Provide the [X, Y] coordinate of the cell's center where the given text is located.  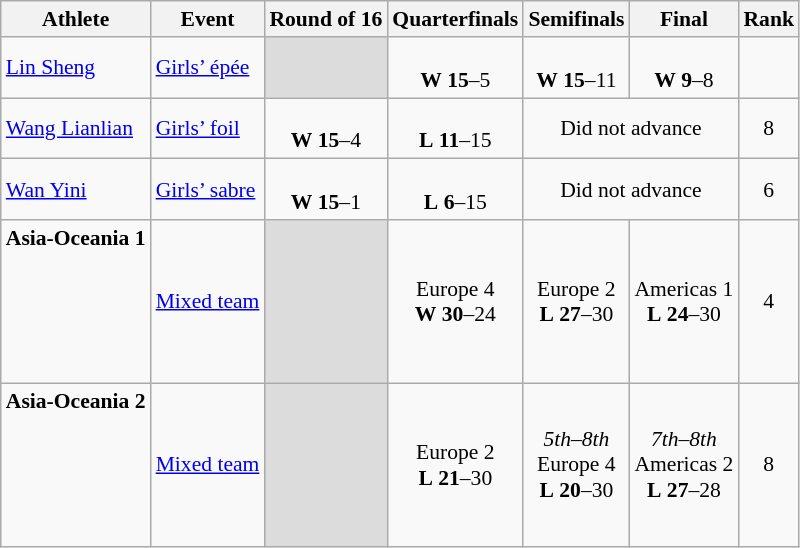
Americas 1 L 24–30 [684, 302]
Asia-Oceania 2 [76, 464]
W 15–5 [455, 68]
Rank [768, 19]
Final [684, 19]
Girls’ foil [208, 128]
5th–8thEurope 4 L 20–30 [576, 464]
Europe 2 L 27–30 [576, 302]
Quarterfinals [455, 19]
6 [768, 190]
W 9–8 [684, 68]
Athlete [76, 19]
Event [208, 19]
Round of 16 [326, 19]
L 6–15 [455, 190]
Wang Lianlian [76, 128]
W 15–1 [326, 190]
Lin Sheng [76, 68]
4 [768, 302]
7th–8thAmericas 2 L 27–28 [684, 464]
Girls’ épée [208, 68]
Europe 2 L 21–30 [455, 464]
Wan Yini [76, 190]
W 15–11 [576, 68]
L 11–15 [455, 128]
Semifinals [576, 19]
Asia-Oceania 1 [76, 302]
Girls’ sabre [208, 190]
W 15–4 [326, 128]
Europe 4 W 30–24 [455, 302]
